Capture the cell that displays the provided text and extract its (X, Y) central coordinate. 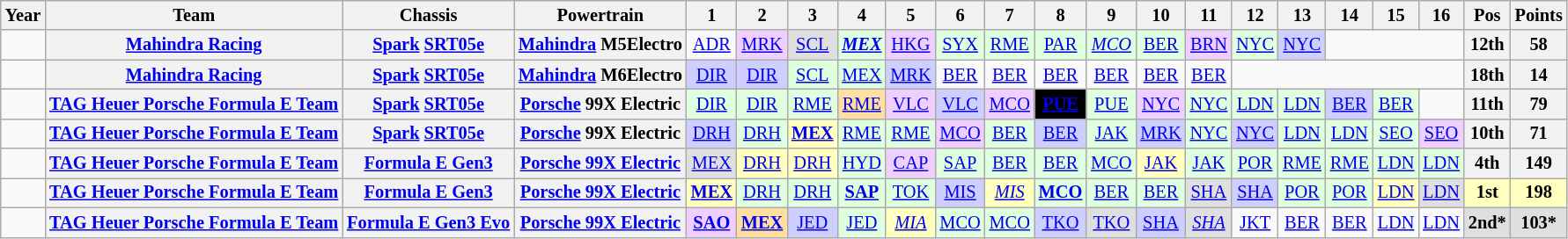
7 (1010, 15)
Mahindra M5Electro (600, 45)
Powertrain (600, 15)
HKG (910, 45)
11 (1210, 15)
18th (1488, 75)
2nd* (1488, 222)
58 (1539, 45)
9 (1111, 15)
11th (1488, 104)
79 (1539, 104)
16 (1441, 15)
Mahindra M6Electro (600, 75)
12th (1488, 45)
Team (194, 15)
10 (1160, 15)
103* (1539, 222)
PAR (1061, 45)
TOK (910, 192)
12 (1255, 15)
8 (1061, 15)
10th (1488, 134)
SAO (711, 222)
198 (1539, 192)
3 (812, 15)
MIA (910, 222)
ADR (711, 45)
Points (1539, 15)
1 (711, 15)
Pos (1488, 15)
Year (23, 15)
HYD (861, 163)
Formula E Gen3 Evo (428, 222)
1st (1488, 192)
6 (961, 15)
SYX (961, 45)
4 (861, 15)
BRN (1210, 45)
CAP (910, 163)
2 (762, 15)
Chassis (428, 15)
4th (1488, 163)
71 (1539, 134)
149 (1539, 163)
15 (1396, 15)
JKT (1255, 222)
13 (1302, 15)
5 (910, 15)
